Scan for the cell matching the given text and deliver its (x, y) coordinate at center. 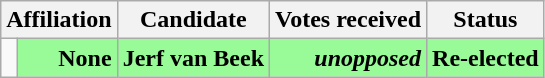
Status (486, 20)
unopposed (348, 58)
Re-elected (486, 58)
None (68, 58)
Affiliation (59, 20)
Jerf van Beek (193, 58)
Candidate (193, 20)
Votes received (348, 20)
